Capture the cell that displays the provided text and extract its (x, y) central coordinate. 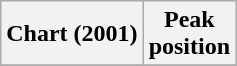
Chart (2001) (72, 34)
Peakposition (189, 34)
